Output the [x, y] coordinate of the center of the cell containing the given text.  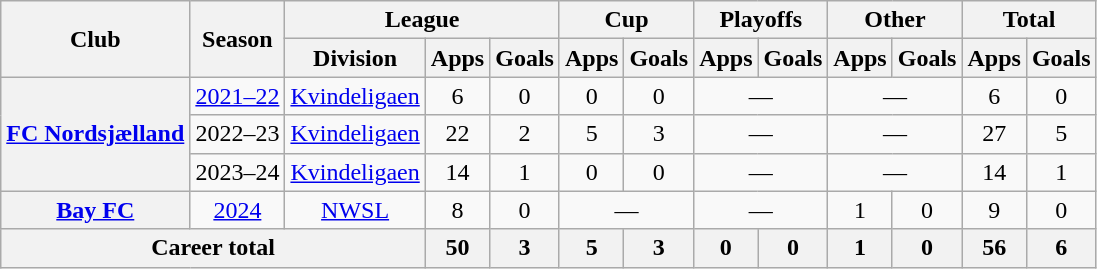
FC Nordsjælland [96, 134]
2021–22 [238, 96]
8 [457, 210]
2024 [238, 210]
2023–24 [238, 172]
Career total [214, 248]
22 [457, 134]
Other [895, 20]
Season [238, 39]
50 [457, 248]
2 [525, 134]
Playoffs [761, 20]
56 [994, 248]
Cup [626, 20]
9 [994, 210]
Club [96, 39]
Division [355, 58]
27 [994, 134]
NWSL [355, 210]
2022–23 [238, 134]
League [422, 20]
Total [1029, 20]
Bay FC [96, 210]
